Determine the [X, Y] coordinate at the center of the cell enclosing the given text.  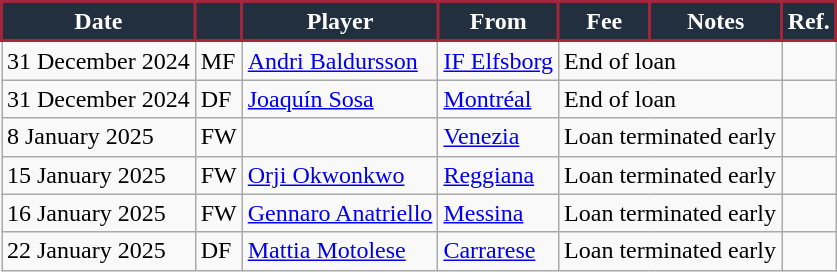
IF Elfsborg [498, 60]
Gennaro Anatriello [340, 213]
Andri Baldursson [340, 60]
Fee [604, 22]
Notes [716, 22]
Mattia Motolese [340, 251]
From [498, 22]
Messina [498, 213]
Ref. [810, 22]
22 January 2025 [99, 251]
Player [340, 22]
15 January 2025 [99, 175]
8 January 2025 [99, 137]
Reggiana [498, 175]
Orji Okwonkwo [340, 175]
Carrarese [498, 251]
Montréal [498, 99]
MF [218, 60]
16 January 2025 [99, 213]
Venezia [498, 137]
Joaquín Sosa [340, 99]
Date [99, 22]
